Determine the [X, Y] coordinate at the center of the cell enclosing the given text.  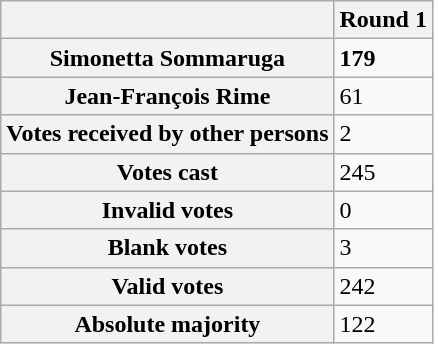
Jean-François Rime [168, 96]
Votes cast [168, 172]
242 [383, 286]
245 [383, 172]
Invalid votes [168, 210]
61 [383, 96]
179 [383, 58]
Simonetta Sommaruga [168, 58]
Valid votes [168, 286]
Votes received by other persons [168, 134]
2 [383, 134]
0 [383, 210]
Round 1 [383, 20]
Absolute majority [168, 324]
Blank votes [168, 248]
122 [383, 324]
3 [383, 248]
